Determine the (X, Y) coordinate at the center of the cell enclosing the given text.  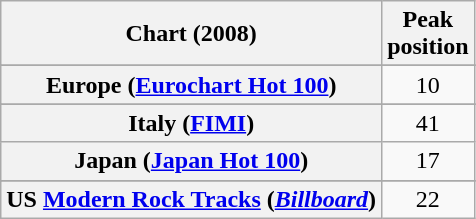
41 (428, 123)
Italy (FIMI) (192, 123)
Europe (Eurochart Hot 100) (192, 85)
Chart (2008) (192, 34)
US Modern Rock Tracks (Billboard) (192, 199)
22 (428, 199)
Peakposition (428, 34)
Japan (Japan Hot 100) (192, 161)
17 (428, 161)
10 (428, 85)
